Return [X, Y] of the center of cell containing provided text 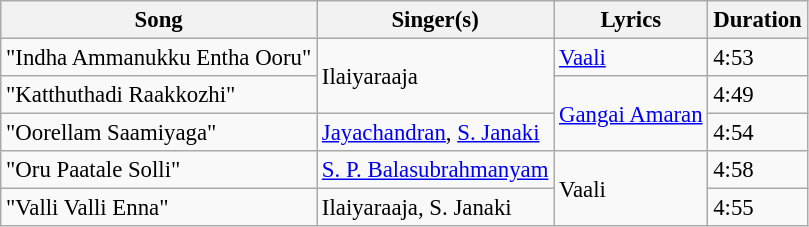
"Oru Paatale Solli" [159, 170]
Lyrics [631, 20]
S. P. Balasubrahmanyam [436, 170]
Ilaiyaraaja, S. Janaki [436, 208]
4:58 [758, 170]
"Valli Valli Enna" [159, 208]
"Indha Ammanukku Entha Ooru" [159, 58]
4:54 [758, 133]
Song [159, 20]
Singer(s) [436, 20]
Duration [758, 20]
Gangai Amaran [631, 114]
4:49 [758, 95]
4:53 [758, 58]
4:55 [758, 208]
"Katthuthadi Raakkozhi" [159, 95]
Jayachandran, S. Janaki [436, 133]
"Oorellam Saamiyaga" [159, 133]
Ilaiyaraaja [436, 76]
